Scan for the cell matching the given text and deliver its [X, Y] coordinate at center. 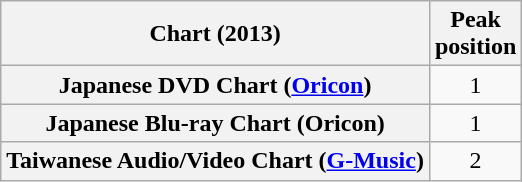
Chart (2013) [216, 34]
Japanese DVD Chart (Oricon) [216, 85]
2 [475, 161]
Japanese Blu-ray Chart (Oricon) [216, 123]
Peakposition [475, 34]
Taiwanese Audio/Video Chart (G-Music) [216, 161]
